Detect which cell encompasses the target text, then output its [X, Y] center coordinate. 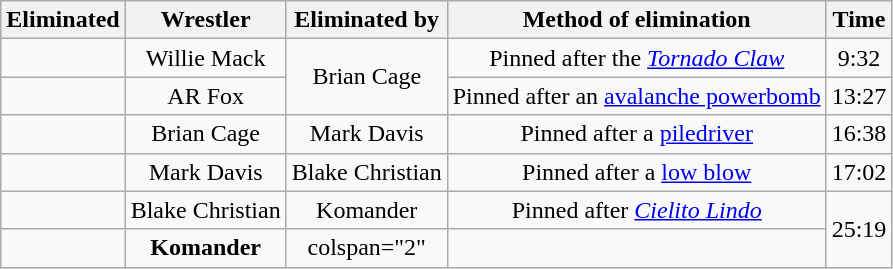
Eliminated [63, 20]
13:27 [859, 96]
Wrestler [206, 20]
Method of elimination [636, 20]
17:02 [859, 172]
Pinned after an avalanche powerbomb [636, 96]
Eliminated by [366, 20]
Time [859, 20]
Pinned after a piledriver [636, 134]
AR Fox [206, 96]
colspan="2" [366, 248]
9:32 [859, 58]
Pinned after Cielito Lindo [636, 210]
Pinned after a low blow [636, 172]
25:19 [859, 229]
Willie Mack [206, 58]
Pinned after the Tornado Claw [636, 58]
16:38 [859, 134]
